Search for the cell housing the specified text and yield its (x, y) center coordinate. 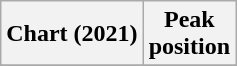
Chart (2021) (72, 34)
Peakposition (189, 34)
